Return the [x, y] coordinate for the center point of the cell that contains the specified text.  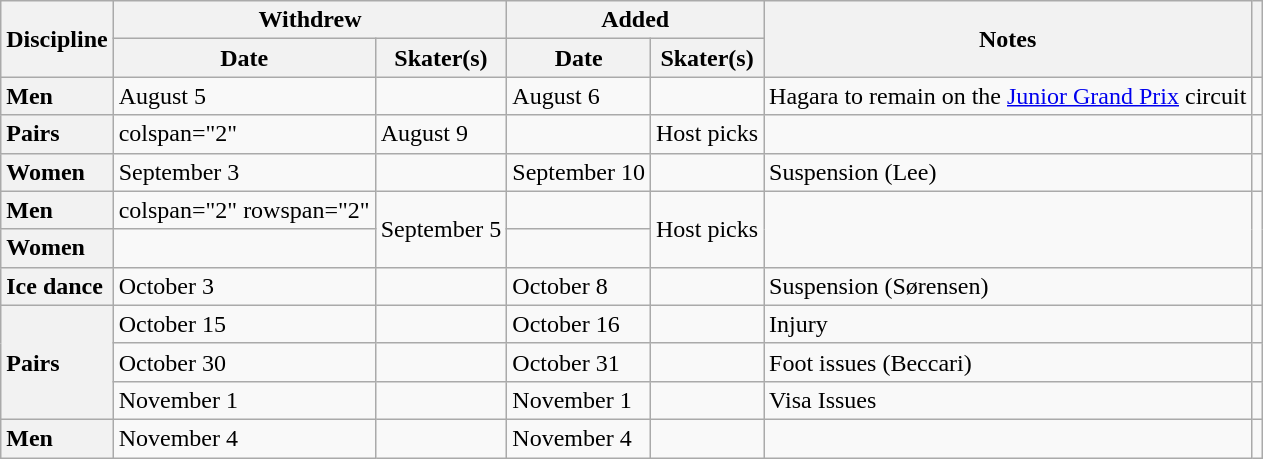
October 30 [244, 362]
September 10 [579, 172]
Visa Issues [1008, 400]
colspan="2" rowspan="2" [244, 210]
October 15 [244, 324]
Withdrew [310, 20]
October 16 [579, 324]
Suspension (Sørensen) [1008, 286]
Notes [1008, 39]
Added [636, 20]
Hagara to remain on the Junior Grand Prix circuit [1008, 96]
October 8 [579, 286]
colspan="2" [244, 134]
August 9 [441, 134]
Injury [1008, 324]
October 31 [579, 362]
August 5 [244, 96]
Suspension (Lee) [1008, 172]
Ice dance [57, 286]
August 6 [579, 96]
Discipline [57, 39]
September 3 [244, 172]
September 5 [441, 229]
Foot issues (Beccari) [1008, 362]
October 3 [244, 286]
